Determine the (X, Y) coordinate at the center of the cell enclosing the given text.  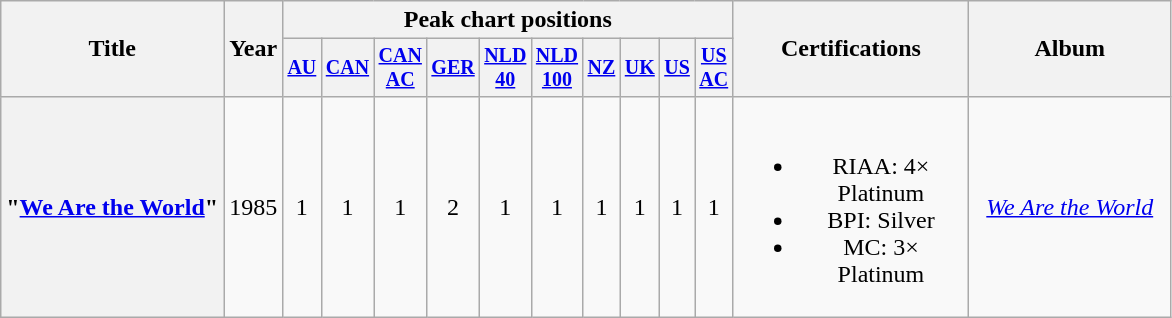
2 (454, 206)
AU (302, 68)
We Are the World (1070, 206)
NZ (602, 68)
CANAC (400, 68)
Title (112, 49)
1985 (254, 206)
Peak chart positions (508, 20)
GER (454, 68)
Year (254, 49)
NLD40 (505, 68)
RIAA: 4× PlatinumBPI: SilverMC: 3× Platinum (851, 206)
CAN (348, 68)
UK (640, 68)
US (678, 68)
Certifications (851, 49)
USAC (714, 68)
NLD100 (557, 68)
Album (1070, 49)
"We Are the World" (112, 206)
